Return [x, y] of the center of cell containing provided text 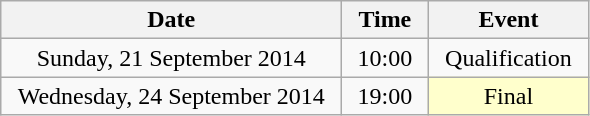
10:00 [385, 58]
Date [172, 20]
Qualification [508, 58]
Sunday, 21 September 2014 [172, 58]
Time [385, 20]
19:00 [385, 96]
Wednesday, 24 September 2014 [172, 96]
Final [508, 96]
Event [508, 20]
